Output the [X, Y] coordinate of the center of the cell containing the given text.  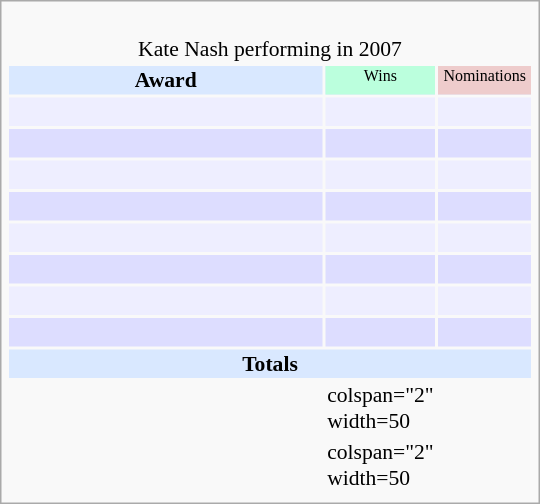
Kate Nash performing in 2007 [270, 36]
Wins [381, 80]
Award [166, 80]
Totals [270, 363]
Nominations [484, 80]
